Capture the cell that displays the provided text and extract its (X, Y) central coordinate. 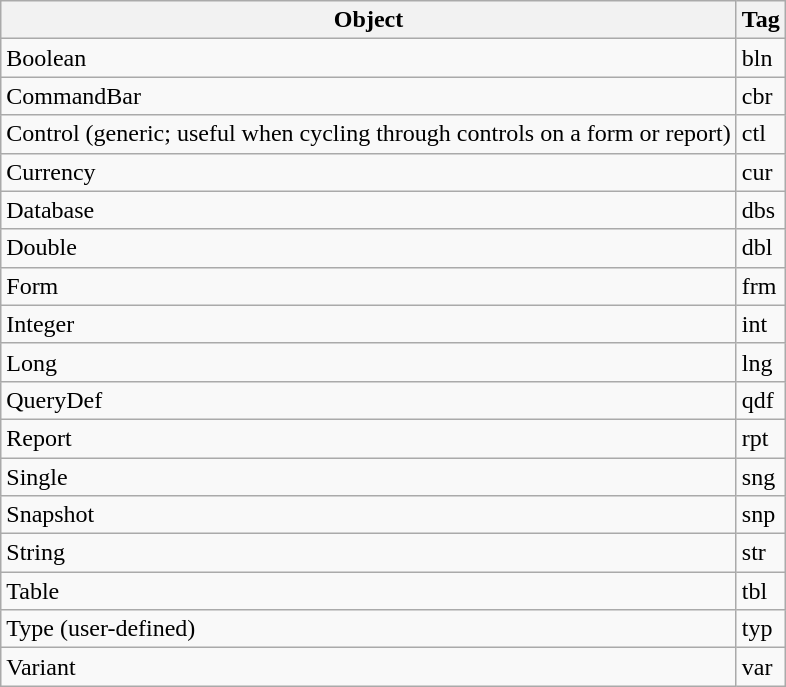
cur (760, 172)
qdf (760, 400)
String (369, 553)
Boolean (369, 58)
Object (369, 20)
CommandBar (369, 96)
Double (369, 248)
rpt (760, 438)
snp (760, 515)
var (760, 667)
QueryDef (369, 400)
lng (760, 362)
Currency (369, 172)
Single (369, 477)
Integer (369, 324)
Tag (760, 20)
Report (369, 438)
int (760, 324)
Type (user-defined) (369, 629)
Table (369, 591)
frm (760, 286)
Snapshot (369, 515)
cbr (760, 96)
Variant (369, 667)
Long (369, 362)
Control (generic; useful when cycling through controls on a form or report) (369, 134)
dbl (760, 248)
bln (760, 58)
Form (369, 286)
Database (369, 210)
dbs (760, 210)
str (760, 553)
tbl (760, 591)
typ (760, 629)
ctl (760, 134)
sng (760, 477)
